Scan for the cell matching the given text and deliver its [X, Y] coordinate at center. 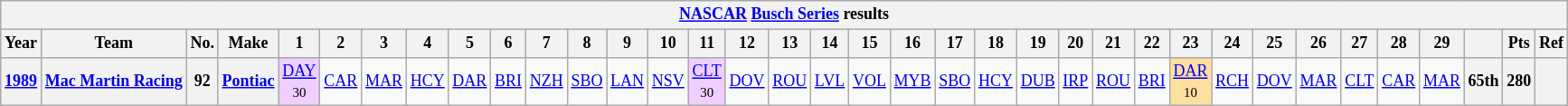
11 [707, 43]
Make [248, 43]
CLT [1360, 82]
Pontiac [248, 82]
25 [1274, 43]
DUB [1038, 82]
7 [546, 43]
26 [1318, 43]
1989 [22, 82]
27 [1360, 43]
2 [341, 43]
LVL [830, 82]
13 [790, 43]
Year [22, 43]
CLT30 [707, 82]
5 [470, 43]
22 [1152, 43]
1 [299, 43]
92 [203, 82]
4 [427, 43]
65th [1483, 82]
Mac Martin Racing [114, 82]
8 [587, 43]
Ref [1552, 43]
No. [203, 43]
29 [1442, 43]
23 [1190, 43]
24 [1233, 43]
DAY30 [299, 82]
DAR10 [1190, 82]
RCH [1233, 82]
17 [955, 43]
NSV [667, 82]
9 [628, 43]
NZH [546, 82]
LAN [628, 82]
IRP [1076, 82]
MYB [912, 82]
NASCAR Busch Series results [784, 14]
Pts [1519, 43]
28 [1399, 43]
Team [114, 43]
12 [747, 43]
19 [1038, 43]
21 [1114, 43]
18 [997, 43]
DAR [470, 82]
20 [1076, 43]
3 [384, 43]
14 [830, 43]
6 [508, 43]
16 [912, 43]
15 [870, 43]
VOL [870, 82]
10 [667, 43]
280 [1519, 82]
